Scan for the cell matching the given text and deliver its [X, Y] coordinate at center. 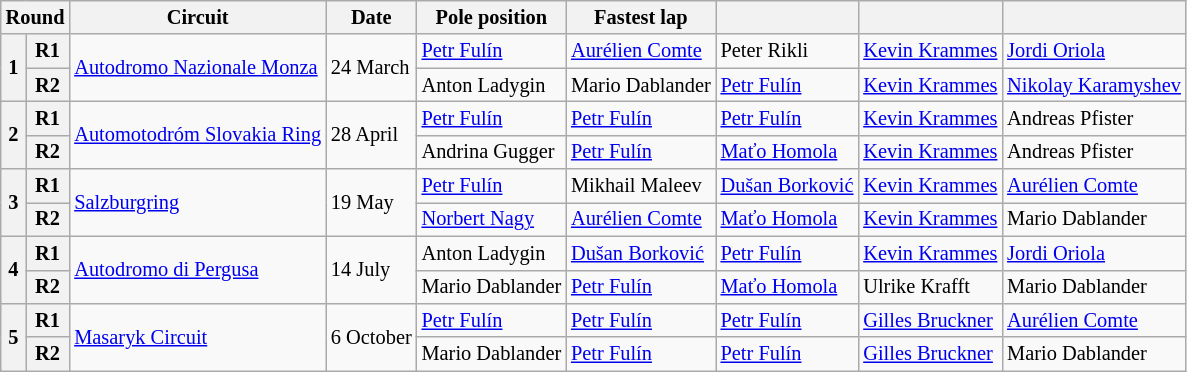
Masaryk Circuit [198, 336]
2 [14, 134]
Pole position [492, 17]
Circuit [198, 17]
3 [14, 202]
Salzburgring [198, 202]
Fastest lap [641, 17]
4 [14, 270]
28 April [372, 134]
Autodromo di Pergusa [198, 270]
Peter Rikli [788, 51]
Date [372, 17]
24 March [372, 68]
Nikolay Karamyshev [1094, 85]
Mikhail Maleev [641, 186]
Ulrike Krafft [930, 287]
1 [14, 68]
Andrina Gugger [492, 152]
5 [14, 336]
19 May [372, 202]
Round [36, 17]
14 July [372, 270]
Norbert Nagy [492, 219]
6 October [372, 336]
Autodromo Nazionale Monza [198, 68]
Automotodróm Slovakia Ring [198, 134]
